Scan for the cell matching the given text and deliver its [x, y] coordinate at center. 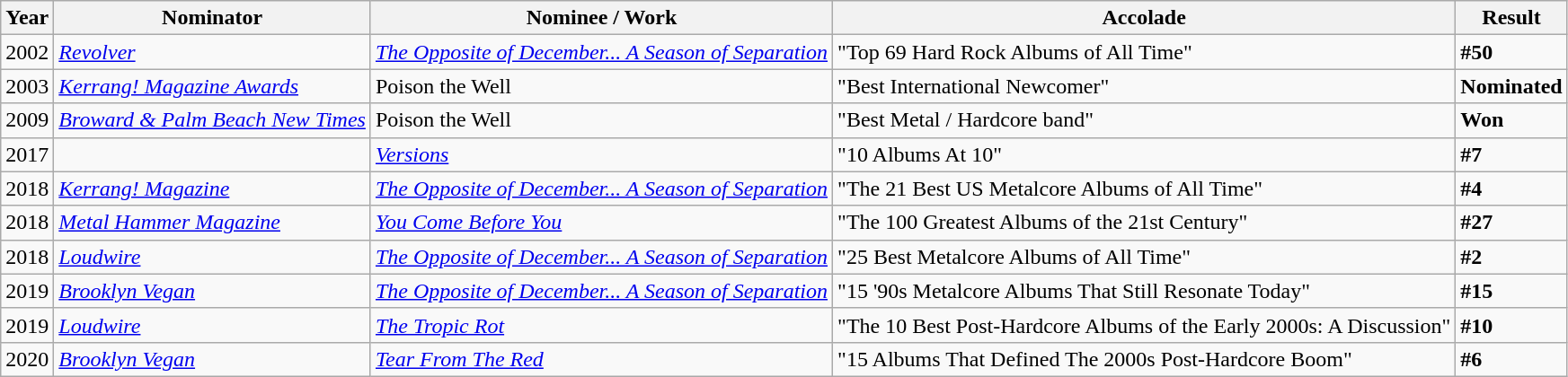
Nominator [212, 18]
#15 [1511, 291]
#2 [1511, 257]
Year [27, 18]
Versions [601, 154]
Metal Hammer Magazine [212, 223]
"The 100 Greatest Albums of the 21st Century" [1145, 223]
Nominee / Work [601, 18]
#7 [1511, 154]
Kerrang! Magazine [212, 188]
#27 [1511, 223]
2017 [27, 154]
"The 21 Best US Metalcore Albums of All Time" [1145, 188]
Won [1511, 120]
#10 [1511, 325]
#4 [1511, 188]
2002 [27, 52]
Tear From The Red [601, 359]
"10 Albums At 10" [1145, 154]
"25 Best Metalcore Albums of All Time" [1145, 257]
Nominated [1511, 86]
2020 [27, 359]
#50 [1511, 52]
2003 [27, 86]
"The 10 Best Post-Hardcore Albums of the Early 2000s: A Discussion" [1145, 325]
"Best Metal / Hardcore band" [1145, 120]
You Come Before You [601, 223]
2009 [27, 120]
Accolade [1145, 18]
"Top 69 Hard Rock Albums of All Time" [1145, 52]
#6 [1511, 359]
"15 Albums That Defined The 2000s Post-Hardcore Boom" [1145, 359]
"Best International Newcomer" [1145, 86]
Revolver [212, 52]
Broward & Palm Beach New Times [212, 120]
The Tropic Rot [601, 325]
Result [1511, 18]
Kerrang! Magazine Awards [212, 86]
"15 '90s Metalcore Albums That Still Resonate Today" [1145, 291]
